Capture the cell that displays the provided text and extract its (X, Y) central coordinate. 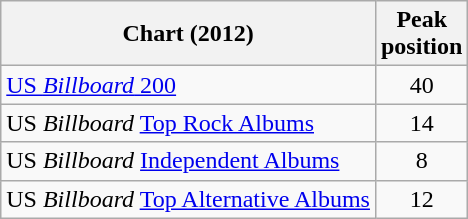
Chart (2012) (188, 34)
14 (421, 123)
12 (421, 199)
US Billboard Top Alternative Albums (188, 199)
US Billboard 200 (188, 85)
Peakposition (421, 34)
8 (421, 161)
US Billboard Top Rock Albums (188, 123)
40 (421, 85)
US Billboard Independent Albums (188, 161)
